Return [X, Y] of the center of cell containing provided text 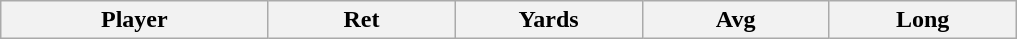
Long [922, 20]
Yards [548, 20]
Player [134, 20]
Ret [362, 20]
Avg [736, 20]
